Extract the [x, y] coordinate from the center of the cell holding the provided text.  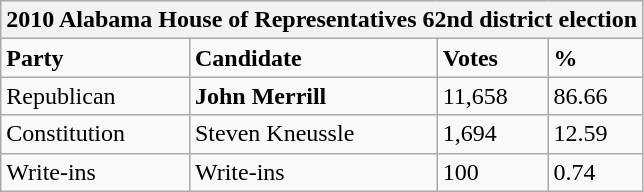
Steven Kneussle [313, 134]
Republican [96, 96]
1,694 [492, 134]
% [596, 58]
Candidate [313, 58]
12.59 [596, 134]
2010 Alabama House of Representatives 62nd district election [322, 20]
86.66 [596, 96]
0.74 [596, 172]
Party [96, 58]
Votes [492, 58]
100 [492, 172]
Constitution [96, 134]
11,658 [492, 96]
John Merrill [313, 96]
